For the text-containing cell, return its midpoint in (x, y) coordinate format. 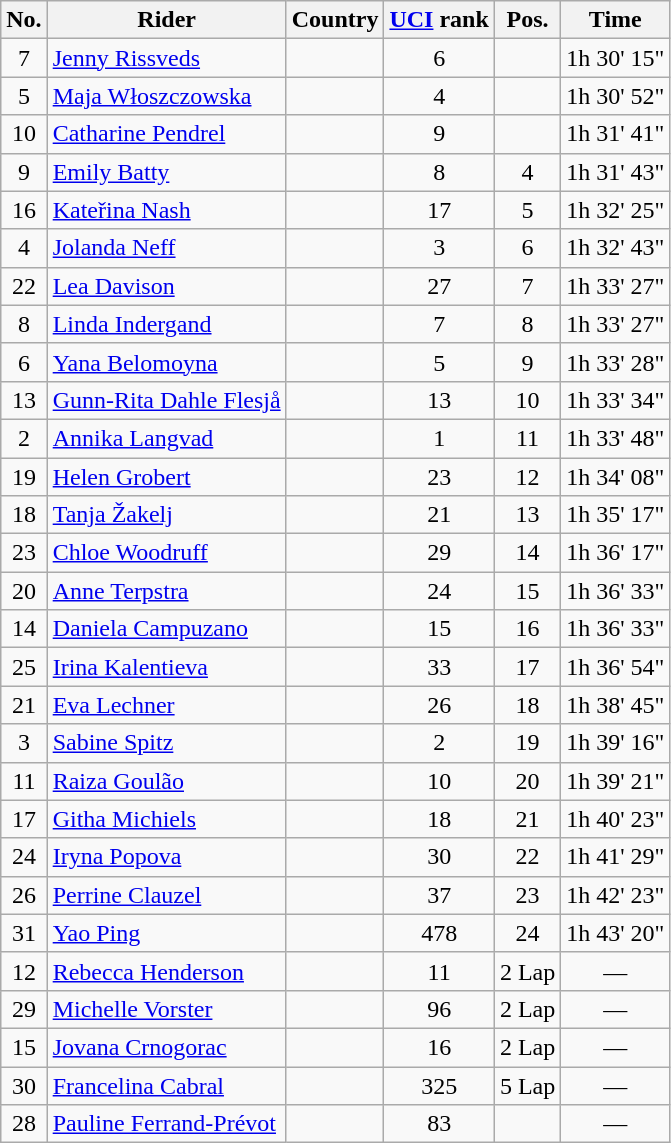
Rider (166, 20)
Irina Kalentieva (166, 667)
Lea Davison (166, 286)
Iryna Popova (166, 857)
Linda Indergand (166, 324)
1h 41' 29" (616, 857)
Eva Lechner (166, 705)
1h 34' 08" (616, 477)
Pos. (527, 20)
96 (439, 1009)
No. (24, 20)
1h 33' 48" (616, 438)
Kateřina Nash (166, 210)
Time (616, 20)
Rebecca Henderson (166, 971)
Jenny Rissveds (166, 58)
5 Lap (527, 1085)
1h 38' 45" (616, 705)
1 (439, 438)
1h 30' 15" (616, 58)
31 (24, 933)
Country (335, 20)
1h 40' 23" (616, 819)
Michelle Vorster (166, 1009)
Daniela Campuzano (166, 629)
325 (439, 1085)
1h 35' 17" (616, 515)
Yana Belomoyna (166, 362)
Raiza Goulão (166, 781)
83 (439, 1124)
27 (439, 286)
1h 32' 25" (616, 210)
1h 32' 43" (616, 248)
1h 31' 41" (616, 134)
UCI rank (439, 20)
33 (439, 667)
Catharine Pendrel (166, 134)
1h 30' 52" (616, 96)
1h 42' 23" (616, 895)
Githa Michiels (166, 819)
Helen Grobert (166, 477)
Anne Terpstra (166, 591)
1h 39' 21" (616, 781)
1h 36' 17" (616, 553)
28 (24, 1124)
Annika Langvad (166, 438)
Perrine Clauzel (166, 895)
1h 43' 20" (616, 933)
Pauline Ferrand-Prévot (166, 1124)
Jovana Crnogorac (166, 1047)
Francelina Cabral (166, 1085)
25 (24, 667)
Chloe Woodruff (166, 553)
1h 36' 54" (616, 667)
Sabine Spitz (166, 743)
Tanja Žakelj (166, 515)
Jolanda Neff (166, 248)
1h 39' 16" (616, 743)
1h 31' 43" (616, 172)
Gunn-Rita Dahle Flesjå (166, 400)
Maja Włoszczowska (166, 96)
1h 33' 34" (616, 400)
37 (439, 895)
Yao Ping (166, 933)
Emily Batty (166, 172)
1h 33' 28" (616, 362)
478 (439, 933)
